For the text-containing cell, return its midpoint in (X, Y) coordinate format. 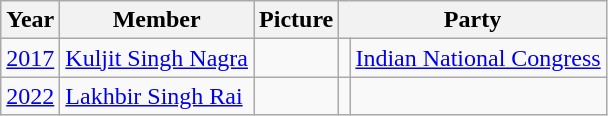
Year (30, 20)
Kuljit Singh Nagra (157, 58)
2017 (30, 58)
Indian National Congress (478, 58)
Lakhbir Singh Rai (157, 96)
2022 (30, 96)
Member (157, 20)
Party (472, 20)
Picture (296, 20)
